Capture the cell that displays the provided text and extract its [x, y] central coordinate. 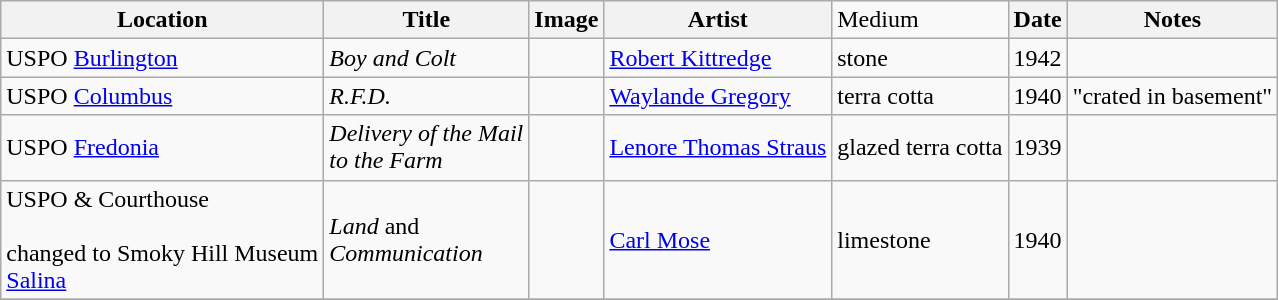
stone [920, 58]
R.F.D. [426, 96]
Date [1038, 20]
Boy and Colt [426, 58]
"crated in basement" [1172, 96]
Title [426, 20]
Robert Kittredge [718, 58]
USPO & Courthousechanged to Smoky Hill MuseumSalina [162, 240]
limestone [920, 240]
Delivery of the Mail to the Farm [426, 148]
terra cotta [920, 96]
Waylande Gregory [718, 96]
USPO Columbus [162, 96]
USPO Fredonia [162, 148]
Land andCommunication [426, 240]
Medium [920, 20]
Carl Mose [718, 240]
1939 [1038, 148]
1942 [1038, 58]
Notes [1172, 20]
USPO Burlington [162, 58]
Image [566, 20]
Lenore Thomas Straus [718, 148]
glazed terra cotta [920, 148]
Artist [718, 20]
Location [162, 20]
